Search for the cell housing the specified text and yield its (x, y) center coordinate. 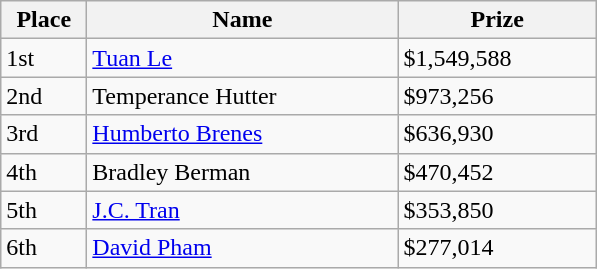
3rd (44, 134)
$1,549,588 (498, 58)
6th (44, 248)
Bradley Berman (242, 172)
J.C. Tran (242, 210)
$973,256 (498, 96)
1st (44, 58)
Temperance Hutter (242, 96)
Prize (498, 20)
Humberto Brenes (242, 134)
$353,850 (498, 210)
4th (44, 172)
Place (44, 20)
2nd (44, 96)
Tuan Le (242, 58)
5th (44, 210)
David Pham (242, 248)
Name (242, 20)
$277,014 (498, 248)
$470,452 (498, 172)
$636,930 (498, 134)
